Output the [x, y] coordinate of the center of the cell containing the given text.  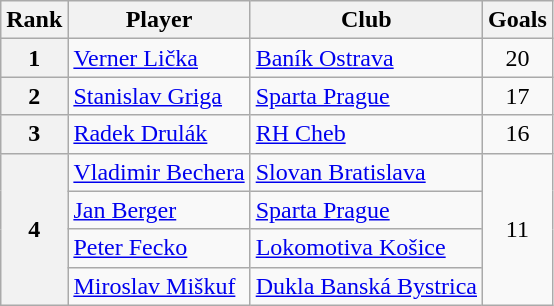
17 [518, 96]
Radek Drulák [159, 134]
Player [159, 20]
Verner Lička [159, 58]
2 [34, 96]
1 [34, 58]
Lokomotiva Košice [366, 248]
11 [518, 229]
Slovan Bratislava [366, 172]
Miroslav Miškuf [159, 286]
Baník Ostrava [366, 58]
4 [34, 229]
Peter Fecko [159, 248]
3 [34, 134]
20 [518, 58]
Stanislav Griga [159, 96]
Dukla Banská Bystrica [366, 286]
16 [518, 134]
Jan Berger [159, 210]
Vladimir Bechera [159, 172]
Rank [34, 20]
Club [366, 20]
RH Cheb [366, 134]
Goals [518, 20]
